Output the [x, y] coordinate of the center of the cell containing the given text.  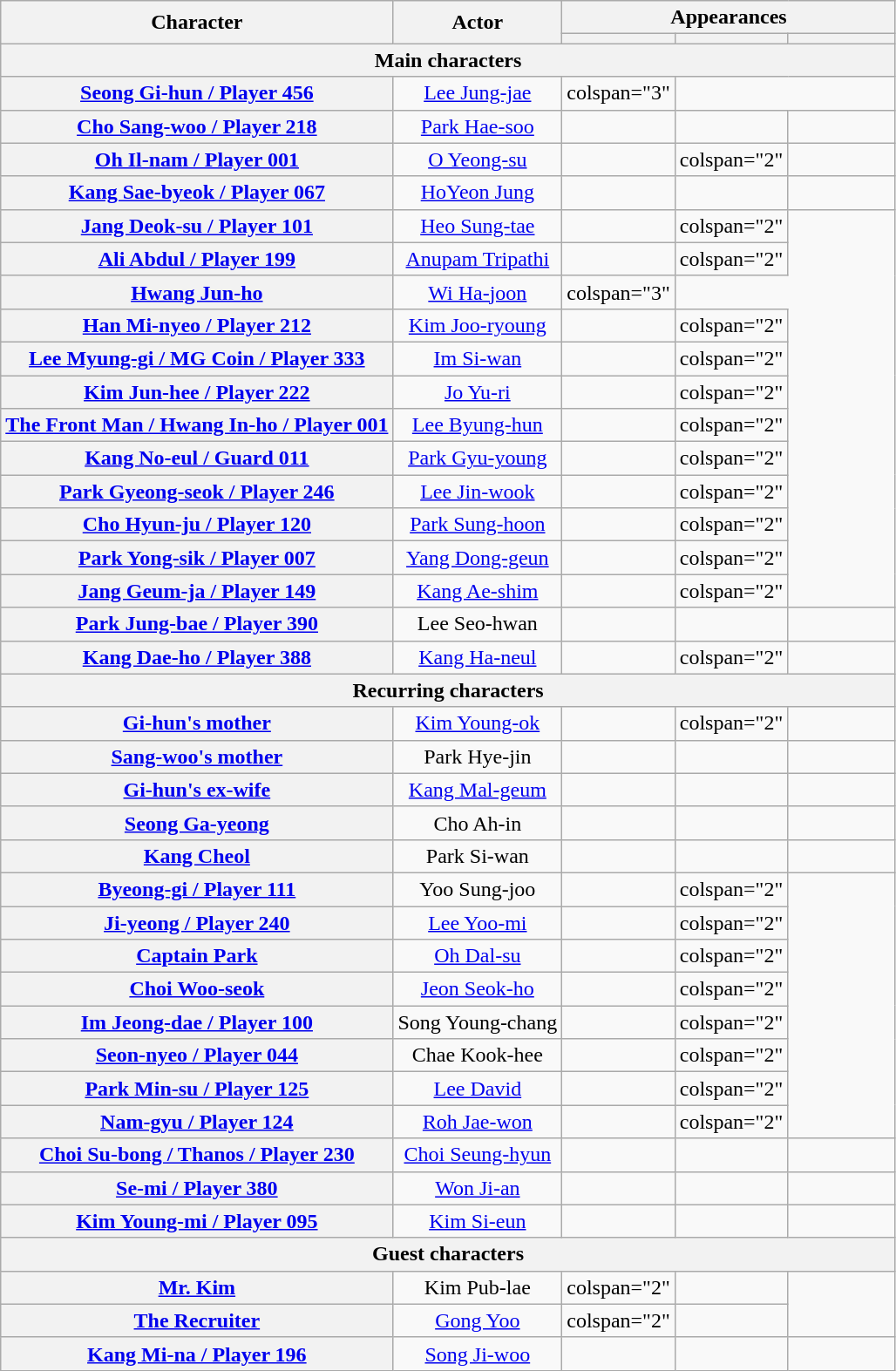
Kim Jun-hee / Player 222 [197, 391]
Kim Young-mi / Player 095 [197, 1221]
Kang Ae-shim [478, 591]
Nam-gyu / Player 124 [197, 1122]
Kim Pub-lae [478, 1287]
Han Mi-nyeo / Player 212 [197, 325]
Park Sung-hoon [478, 525]
The Front Man / Hwang In-ho / Player 001 [197, 425]
Roh Jae-won [478, 1122]
Yoo Sung-joo [478, 889]
Lee Yoo-mi [478, 923]
Jang Geum-ja / Player 149 [197, 591]
Song Young-chang [478, 1022]
Kim Si-eun [478, 1221]
Actor [478, 23]
Hwang Jun-ho [197, 292]
Park Gyu-young [478, 458]
Seon-nyeo / Player 044 [197, 1055]
Recurring characters [448, 690]
Park Hae-soo [478, 126]
Lee Seo-hwan [478, 624]
Oh Dal-su [478, 956]
Kim Joo-ryoung [478, 325]
Kang Sae-byeok / Player 067 [197, 193]
Choi Seung-hyun [478, 1155]
Sang-woo's mother [197, 757]
Se-mi / Player 380 [197, 1188]
Yang Dong-geun [478, 558]
Gi-hun's mother [197, 723]
Oh Il-nam / Player 001 [197, 159]
Choi Su-bong / Thanos / Player 230 [197, 1155]
Park Gyeong-seok / Player 246 [197, 492]
Park Jung-bae / Player 390 [197, 624]
Won Ji-an [478, 1188]
Lee David [478, 1089]
The Recruiter [197, 1320]
Mr. Kim [197, 1287]
Park Hye-jin [478, 757]
Captain Park [197, 956]
Park Yong-sik / Player 007 [197, 558]
Ji-yeong / Player 240 [197, 923]
Ali Abdul / Player 199 [197, 259]
Wi Ha-joon [478, 292]
Character [197, 23]
Lee Jin-wook [478, 492]
Gong Yoo [478, 1320]
Choi Woo-seok [197, 989]
Anupam Tripathi [478, 259]
Guest characters [448, 1254]
Cho Hyun-ju / Player 120 [197, 525]
Seong Ga-yeong [197, 823]
Kang Dae-ho / Player 388 [197, 657]
Lee Myung-gi / MG Coin / Player 333 [197, 358]
Cho Ah-in [478, 823]
Heo Sung-tae [478, 226]
Main characters [448, 60]
Jo Yu-ri [478, 391]
Jeon Seok-ho [478, 989]
HoYeon Jung [478, 193]
O Yeong-su [478, 159]
Jang Deok-su / Player 101 [197, 226]
Cho Sang-woo / Player 218 [197, 126]
Appearances [729, 17]
Kang Mi-na / Player 196 [197, 1354]
Kim Young-ok [478, 723]
Chae Kook-hee [478, 1055]
Song Ji-woo [478, 1354]
Byeong-gi / Player 111 [197, 889]
Seong Gi-hun / Player 456 [197, 93]
Lee Byung-hun [478, 425]
Im Si-wan [478, 358]
Kang Cheol [197, 856]
Lee Jung-jae [478, 93]
Kang No-eul / Guard 011 [197, 458]
Park Min-su / Player 125 [197, 1089]
Park Si-wan [478, 856]
Kang Mal-geum [478, 790]
Kang Ha-neul [478, 657]
Gi-hun's ex-wife [197, 790]
Im Jeong-dae / Player 100 [197, 1022]
